Locate the cell with the specified text and output its (x, y) center coordinate. 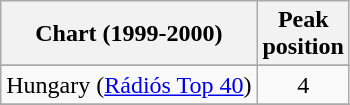
Peakposition (303, 34)
4 (303, 85)
Hungary (Rádiós Top 40) (129, 85)
Chart (1999-2000) (129, 34)
